Search for the cell housing the specified text and yield its (x, y) center coordinate. 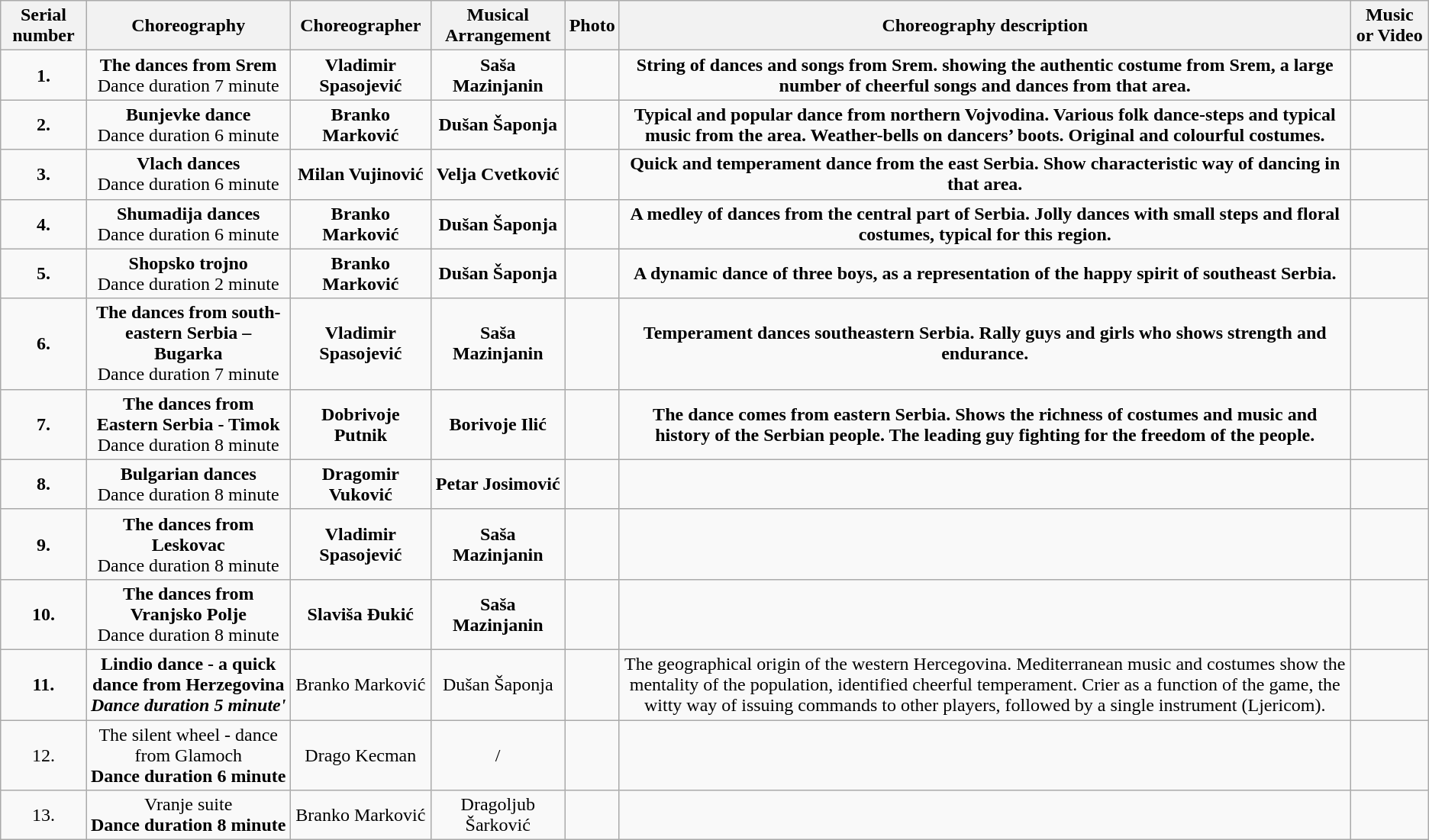
Shopsko trojnoDance duration 2 minute (188, 273)
String of dances and songs from Srem. showing the authentic costume from Srem, a large number of cheerful songs and dances from that area. (985, 75)
Serial number (44, 26)
Petar Josimović (498, 484)
Quick and temperament dance from the east Serbia. Show characteristic way of dancing in that area. (985, 174)
The dances from Eastern Serbia - TimokDance duration 8 minute (188, 424)
Vranje suiteDance duration 8 minute (188, 815)
The dances from LeskovacDance duration 8 minute (188, 544)
Dragoljub Šarković (498, 815)
Music or Video (1389, 26)
Drago Kecman (360, 755)
7. (44, 424)
6. (44, 343)
4. (44, 224)
The dances from Vranjsko PoljeDance duration 8 minute (188, 614)
3. (44, 174)
Choreography (188, 26)
12. (44, 755)
Vlach dancesDance duration 6 minute (188, 174)
5. (44, 273)
Shumadija dancesDance duration 6 minute (188, 224)
A dynamic dance of three boys, as a representation of the happy spirit of southeast Serbia. (985, 273)
/ (498, 755)
Photo (592, 26)
8. (44, 484)
Bulgarian dancesDance duration 8 minute (188, 484)
9. (44, 544)
13. (44, 815)
Bunjevke danceDance duration 6 minute (188, 125)
11. (44, 684)
2. (44, 125)
Dobrivoje Putnik (360, 424)
Musical Arrangement (498, 26)
1. (44, 75)
The dances from SremDance duration 7 minute (188, 75)
Borivoje Ilić (498, 424)
A medley of dances from the central part of Serbia. Jolly dances with small steps and floral costumes, typical for this region. (985, 224)
The dances from south-eastern Serbia – BugarkaDance duration 7 minute (188, 343)
Lindio dance - a quick dance from HerzegovinaDance duration 5 minute' (188, 684)
Velja Cvetković (498, 174)
Slaviša Đukić (360, 614)
Temperament dances southeastern Serbia. Rally guys and girls who shows strength and endurance. (985, 343)
Choreography description (985, 26)
The silent wheel - dance from GlamochDance duration 6 minute (188, 755)
Choreographer (360, 26)
10. (44, 614)
Milan Vujinović (360, 174)
Dragomir Vuković (360, 484)
